For the text-containing cell, return its midpoint in [X, Y] coordinate format. 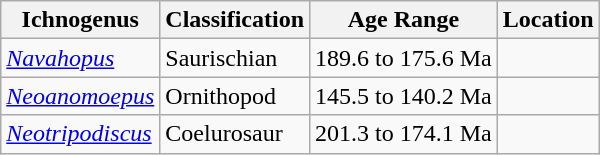
Navahopus [80, 58]
Age Range [404, 20]
Ornithopod [235, 96]
Ichnogenus [80, 20]
201.3 to 174.1 Ma [404, 134]
189.6 to 175.6 Ma [404, 58]
Neoanomoepus [80, 96]
Coelurosaur [235, 134]
Neotripodiscus [80, 134]
145.5 to 140.2 Ma [404, 96]
Classification [235, 20]
Saurischian [235, 58]
Location [548, 20]
